Pinpoint the cell where the given text exists, returning its [X, Y] midpoint coordinate. 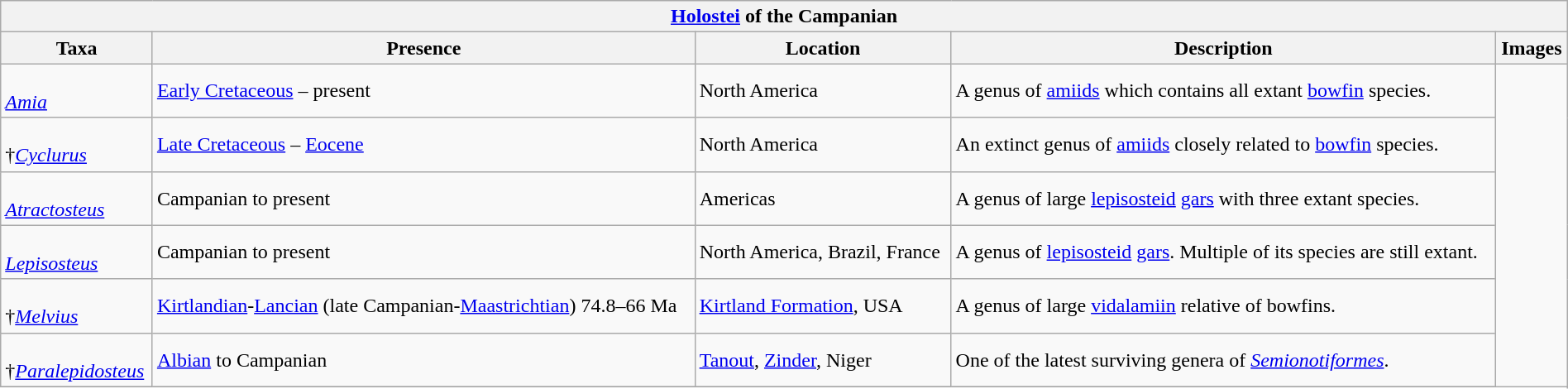
A genus of large vidalamiin relative of bowfins. [1224, 306]
Atractosteus [77, 199]
Kirtland Formation, USA [823, 306]
A genus of lepisosteid gars. Multiple of its species are still extant. [1224, 252]
One of the latest surviving genera of Semionotiformes. [1224, 359]
Kirtlandian-Lancian (late Campanian-Maastrichtian) 74.8–66 Ma [423, 306]
A genus of amiids which contains all extant bowfin species. [1224, 91]
Description [1224, 48]
Late Cretaceous – Eocene [423, 144]
Albian to Campanian [423, 359]
†Paralepidosteus [77, 359]
Presence [423, 48]
Amia [77, 91]
Holostei of the Campanian [784, 17]
A genus of large lepisosteid gars with three extant species. [1224, 199]
Early Cretaceous – present [423, 91]
Taxa [77, 48]
†Melvius [77, 306]
An extinct genus of amiids closely related to bowfin species. [1224, 144]
†Cyclurus [77, 144]
Tanout, Zinder, Niger [823, 359]
Images [1532, 48]
Americas [823, 199]
Location [823, 48]
North America, Brazil, France [823, 252]
Lepisosteus [77, 252]
